From the cell containing the given text, extract its center point as (X, Y) coordinate. 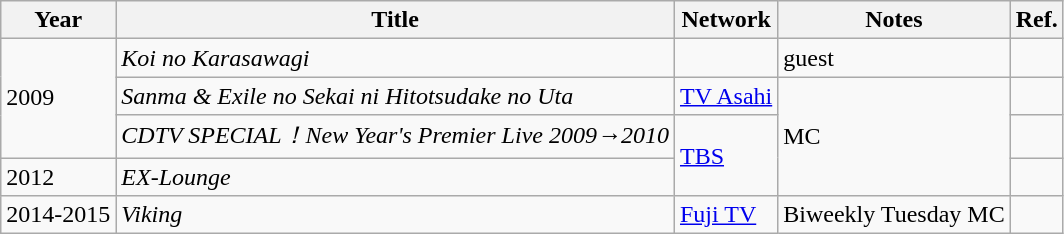
TV Asahi (726, 96)
TBS (726, 156)
Koi no Karasawagi (396, 58)
Fuji TV (726, 215)
2012 (58, 177)
2009 (58, 98)
CDTV SPECIAL！New Year's Premier Live 2009→2010 (396, 136)
Notes (894, 20)
2014-2015 (58, 215)
Sanma & Exile no Sekai ni Hitotsudake no Uta (396, 96)
MC (894, 136)
Network (726, 20)
Year (58, 20)
EX-Lounge (396, 177)
Title (396, 20)
Viking (396, 215)
guest (894, 58)
Ref. (1036, 20)
Biweekly Tuesday MC (894, 215)
